From the cell containing the given text, extract its center point as (x, y) coordinate. 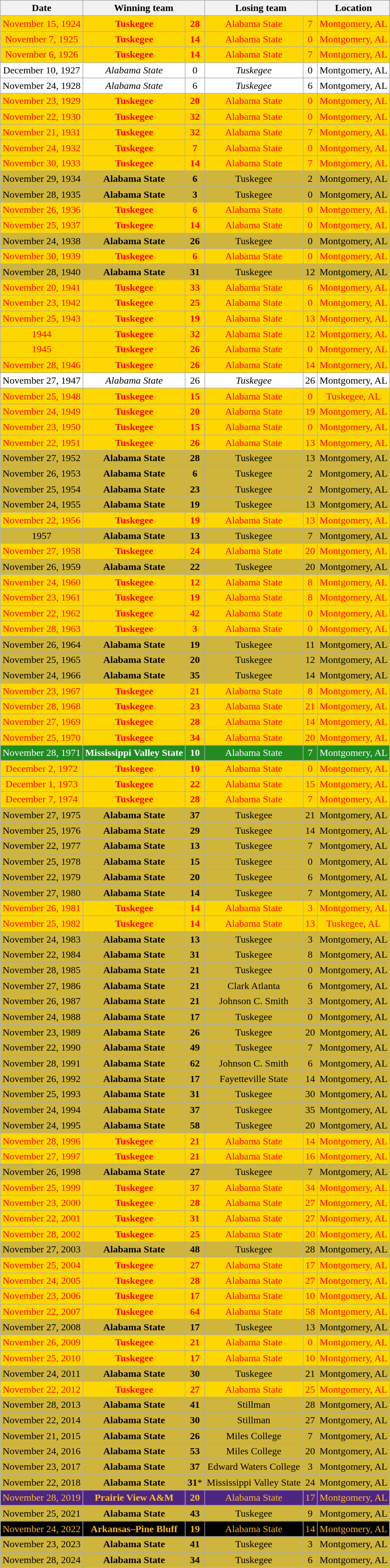
November 22, 1990 (42, 1048)
November 27, 1997 (42, 1156)
November 24, 1938 (42, 241)
November 24, 1949 (42, 411)
November 24, 2011 (42, 1374)
November 25, 2021 (42, 1513)
November 28, 2024 (42, 1560)
November 24, 1928 (42, 86)
62 (195, 1063)
November 28, 1991 (42, 1063)
November 22, 1951 (42, 442)
November 27, 1975 (42, 815)
November 26, 1992 (42, 1079)
November 24, 1966 (42, 675)
November 22, 1979 (42, 877)
Fayetteville State (254, 1079)
November 23, 2006 (42, 1296)
29 (195, 830)
November 28, 1985 (42, 970)
November 24, 1995 (42, 1125)
November 29, 1934 (42, 179)
November 22, 1930 (42, 117)
November 28, 1968 (42, 707)
November 22, 2007 (42, 1312)
November 24, 1932 (42, 148)
November 25, 1976 (42, 830)
November 24, 1994 (42, 1110)
November 26, 2009 (42, 1343)
November 27, 1969 (42, 722)
December 2, 1972 (42, 769)
33 (195, 287)
1945 (42, 349)
November 26, 1953 (42, 474)
November 26, 1959 (42, 567)
November 27, 1952 (42, 458)
11 (310, 644)
November 24, 1960 (42, 582)
November 24, 2005 (42, 1281)
16 (310, 1156)
November 26, 1964 (42, 644)
November 27, 2003 (42, 1250)
9 (310, 1513)
November 25, 1993 (42, 1094)
November 26, 1981 (42, 908)
November 27, 1980 (42, 892)
November 28, 2013 (42, 1405)
November 21, 2015 (42, 1435)
31* (195, 1482)
November 27, 1986 (42, 986)
November 28, 2002 (42, 1234)
November 23, 2023 (42, 1544)
Losing team (261, 8)
November 23, 1929 (42, 101)
November 30, 1933 (42, 163)
November 28, 1946 (42, 365)
December 7, 1974 (42, 799)
November 22, 1962 (42, 613)
November 25, 1965 (42, 660)
November 28, 1940 (42, 272)
November 22, 2001 (42, 1219)
November 25, 1982 (42, 923)
1944 (42, 334)
November 23, 1967 (42, 691)
49 (195, 1048)
November 28, 1935 (42, 194)
November 30, 1939 (42, 256)
November 23, 2000 (42, 1203)
53 (195, 1451)
November 24, 1988 (42, 1017)
November 25, 1970 (42, 738)
November 22, 2012 (42, 1389)
November 23, 1950 (42, 427)
Winning team (144, 8)
Prairie View A&M (134, 1498)
48 (195, 1250)
November 23, 1942 (42, 303)
Edward Waters College (254, 1467)
November 26, 1987 (42, 1001)
November 24, 1983 (42, 939)
November 24, 2016 (42, 1451)
December 1, 1973 (42, 784)
November 24, 2022 (42, 1529)
November 6, 1926 (42, 55)
November 27, 2008 (42, 1327)
November 21, 1931 (42, 132)
Date (42, 8)
November 28, 1963 (42, 629)
November 7, 1925 (42, 39)
November 23, 1989 (42, 1032)
November 25, 1937 (42, 225)
November 22, 1956 (42, 520)
December 10, 1927 (42, 70)
November 28, 1996 (42, 1141)
Arkansas–Pine Bluff (134, 1529)
November 22, 2018 (42, 1482)
November 28, 2019 (42, 1498)
November 24, 1955 (42, 505)
November 27, 1947 (42, 380)
November 25, 1943 (42, 318)
November 25, 1999 (42, 1188)
November 22, 1984 (42, 955)
November 15, 1924 (42, 24)
Clark Atlanta (254, 986)
1957 (42, 536)
November 25, 1954 (42, 489)
November 25, 2010 (42, 1358)
November 25, 1948 (42, 396)
November 25, 2004 (42, 1265)
42 (195, 613)
November 20, 1941 (42, 287)
November 26, 1936 (42, 210)
November 28, 1971 (42, 753)
November 23, 1961 (42, 598)
Location (353, 8)
November 25, 1978 (42, 861)
64 (195, 1312)
43 (195, 1513)
November 23, 2017 (42, 1467)
November 22, 1977 (42, 846)
November 27, 1958 (42, 551)
November 22, 2014 (42, 1420)
November 26, 1998 (42, 1172)
